Determine the (X, Y) coordinate at the center of the cell enclosing the given text.  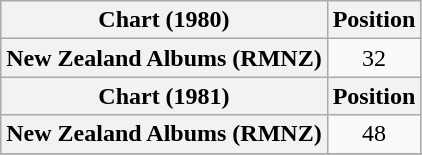
32 (374, 58)
Chart (1980) (164, 20)
48 (374, 134)
Chart (1981) (164, 96)
